Determine the [X, Y] coordinate at the center of the cell enclosing the given text.  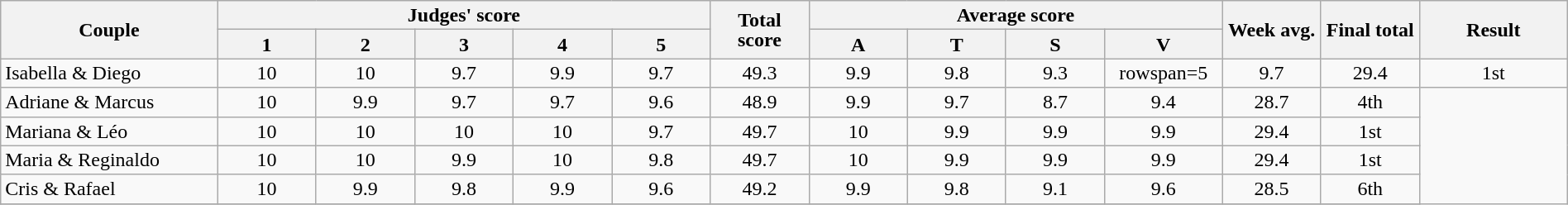
Adriane & Marcus [109, 102]
Mariana & Léo [109, 131]
48.9 [759, 102]
Total score [759, 30]
Average score [1016, 15]
4 [562, 45]
A [858, 45]
Maria & Reginaldo [109, 160]
9.4 [1164, 102]
Week avg. [1272, 30]
Judges' score [464, 15]
Final total [1370, 30]
2 [366, 45]
9.1 [1055, 188]
28.5 [1272, 188]
rowspan=5 [1164, 73]
S [1055, 45]
Isabella & Diego [109, 73]
6th [1370, 188]
49.3 [759, 73]
4th [1370, 102]
8.7 [1055, 102]
3 [463, 45]
V [1164, 45]
Result [1494, 30]
9.3 [1055, 73]
Cris & Rafael [109, 188]
49.2 [759, 188]
T [956, 45]
28.7 [1272, 102]
5 [662, 45]
Couple [109, 30]
1 [266, 45]
